Return [x, y] of the center of cell containing provided text 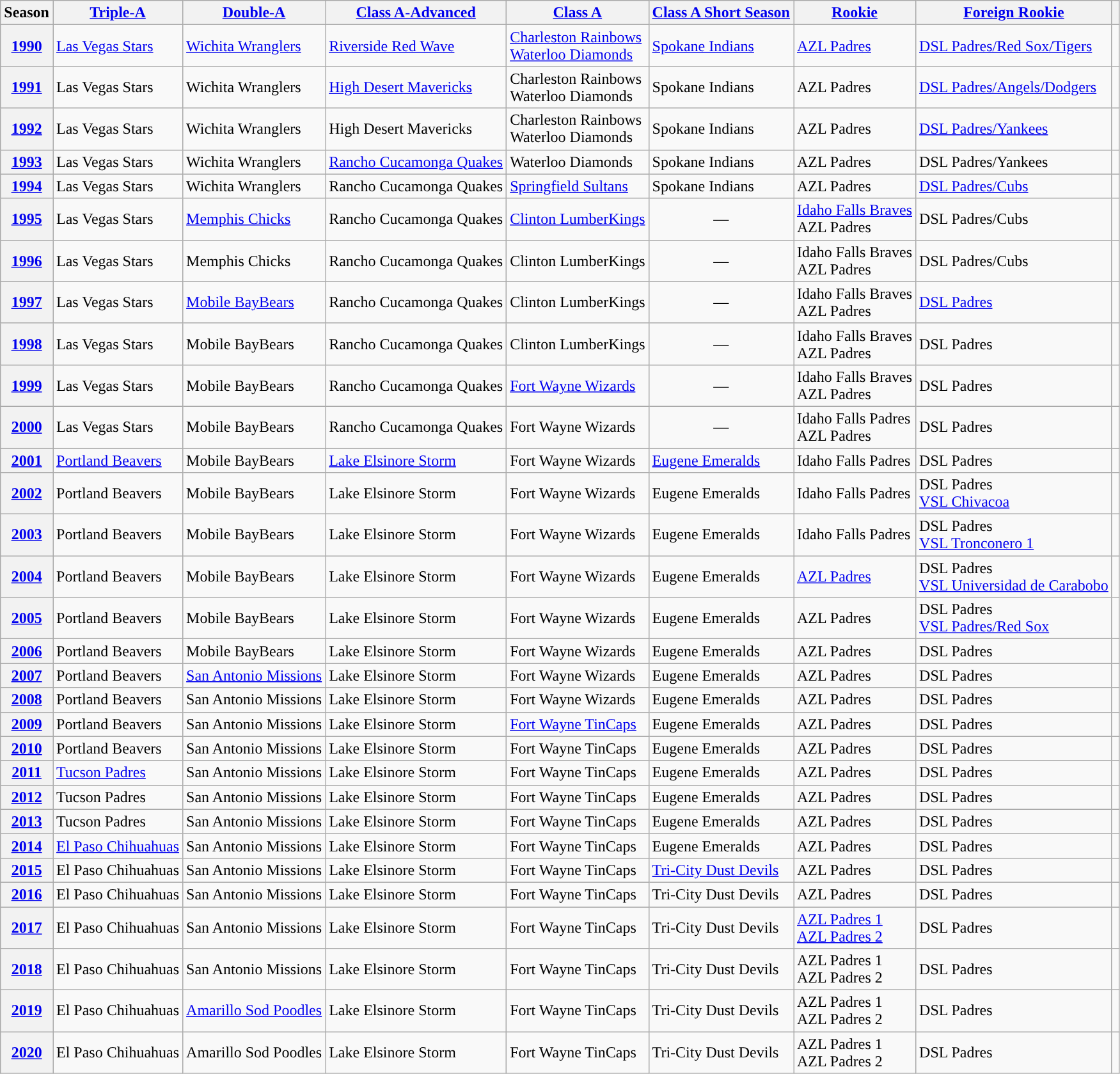
1992 [27, 129]
2002 [27, 494]
Rookie [855, 13]
2020 [27, 1053]
1993 [27, 162]
2008 [27, 700]
2016 [27, 894]
2017 [27, 928]
1995 [27, 219]
1991 [27, 87]
1997 [27, 302]
DSL PadresVSL Universidad de Carabobo [1014, 577]
2019 [27, 1011]
2011 [27, 773]
2006 [27, 651]
Class A [578, 13]
DSL Padres/Angels/Dodgers [1014, 87]
Foreign Rookie [1014, 13]
Triple-A [118, 13]
Season [27, 13]
Idaho Falls PadresAZL Padres [855, 427]
2007 [27, 675]
DSL Padres/Red Sox/Tigers [1014, 46]
2015 [27, 870]
1999 [27, 385]
2005 [27, 618]
DSL PadresVSL Padres/Red Sox [1014, 618]
2003 [27, 535]
Class A Short Season [721, 13]
Double-A [255, 13]
2012 [27, 797]
1990 [27, 46]
Waterloo Diamonds [578, 162]
Springfield Sultans [578, 186]
2004 [27, 577]
1996 [27, 261]
Class A-Advanced [416, 13]
2001 [27, 460]
Riverside Red Wave [416, 46]
2018 [27, 970]
2000 [27, 427]
2009 [27, 724]
DSL PadresVSL Chivacoa [1014, 494]
DSL PadresVSL Tronconero 1 [1014, 535]
1994 [27, 186]
2014 [27, 846]
2010 [27, 748]
2013 [27, 821]
1998 [27, 344]
